Extract the [X, Y] coordinate from the center of the cell holding the provided text.  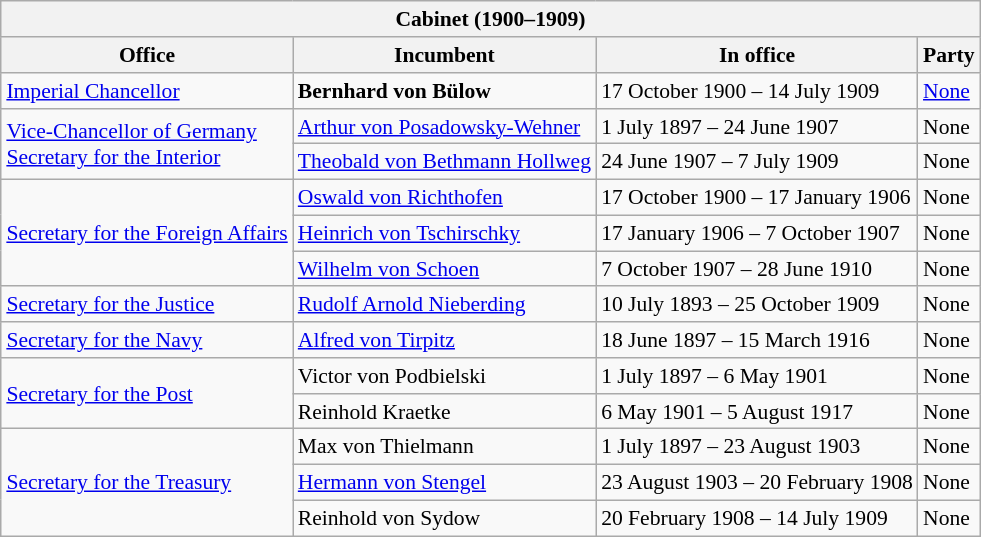
10 July 1893 – 25 October 1909 [757, 304]
1 July 1897 – 23 August 1903 [757, 447]
Victor von Podbielski [444, 376]
Wilhelm von Schoen [444, 269]
Incumbent [444, 55]
Hermann von Stengel [444, 482]
Secretary for the Treasury [146, 482]
Rudolf Arnold Nieberding [444, 304]
Heinrich von Tschirschky [444, 233]
Cabinet (1900–1909) [490, 19]
20 February 1908 – 14 July 1909 [757, 518]
In office [757, 55]
Oswald von Richthofen [444, 197]
Secretary for the Navy [146, 340]
Secretary for the Justice [146, 304]
17 January 1906 – 7 October 1907 [757, 233]
Reinhold Kraetke [444, 411]
1 July 1897 – 6 May 1901 [757, 376]
Reinhold von Sydow [444, 518]
Imperial Chancellor [146, 91]
Vice-Chancellor of GermanySecretary for the Interior [146, 144]
Secretary for the Post [146, 394]
1 July 1897 – 24 June 1907 [757, 126]
24 June 1907 – 7 July 1909 [757, 162]
Party [949, 55]
Secretary for the Foreign Affairs [146, 232]
17 October 1900 – 14 July 1909 [757, 91]
6 May 1901 – 5 August 1917 [757, 411]
Alfred von Tirpitz [444, 340]
18 June 1897 – 15 March 1916 [757, 340]
Bernhard von Bülow [444, 91]
23 August 1903 – 20 February 1908 [757, 482]
Max von Thielmann [444, 447]
Office [146, 55]
Arthur von Posadowsky-Wehner [444, 126]
Theobald von Bethmann Hollweg [444, 162]
17 October 1900 – 17 January 1906 [757, 197]
7 October 1907 – 28 June 1910 [757, 269]
